Scan for the cell matching the given text and deliver its (x, y) coordinate at center. 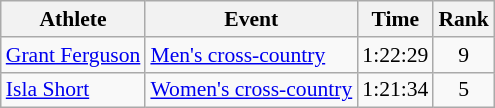
5 (464, 90)
Rank (464, 19)
Grant Ferguson (74, 55)
Men's cross-country (251, 55)
Women's cross-country (251, 90)
Athlete (74, 19)
9 (464, 55)
Event (251, 19)
Time (395, 19)
1:21:34 (395, 90)
Isla Short (74, 90)
1:22:29 (395, 55)
